Pinpoint the cell where the given text exists, returning its (X, Y) midpoint coordinate. 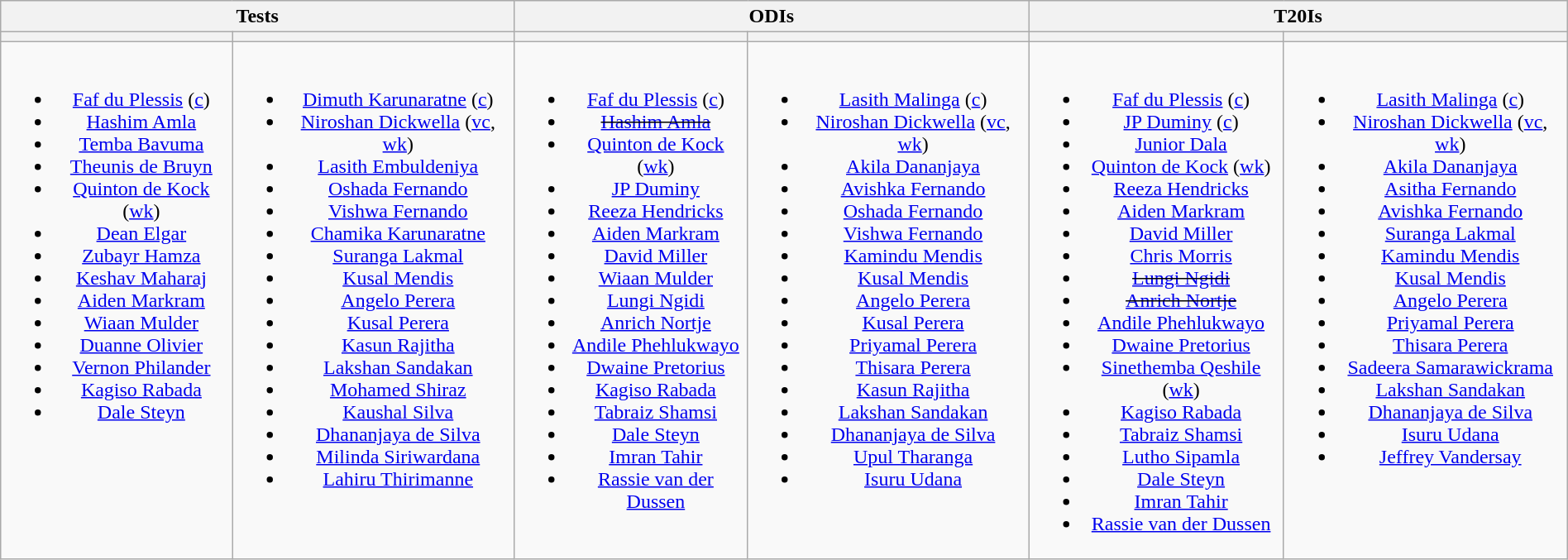
T20Is (1298, 17)
ODIs (772, 17)
Tests (258, 17)
